Scan for the cell matching the given text and deliver its [X, Y] coordinate at center. 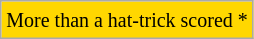
More than a hat-trick scored * [128, 20]
